Search for the cell housing the specified text and yield its [x, y] center coordinate. 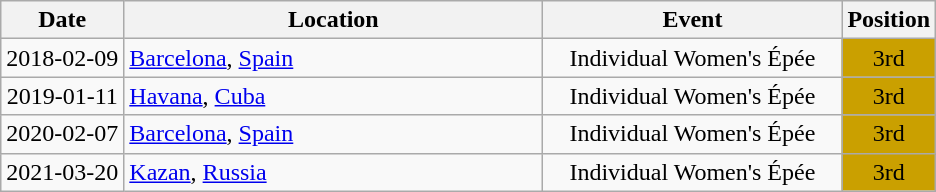
Havana, Cuba [334, 96]
Date [62, 20]
Event [692, 20]
2020-02-07 [62, 134]
2019-01-11 [62, 96]
Position [889, 20]
Kazan, Russia [334, 172]
2018-02-09 [62, 58]
Location [334, 20]
2021-03-20 [62, 172]
